Identify which cell holds the provided text, then report its [x, y] central coordinate. 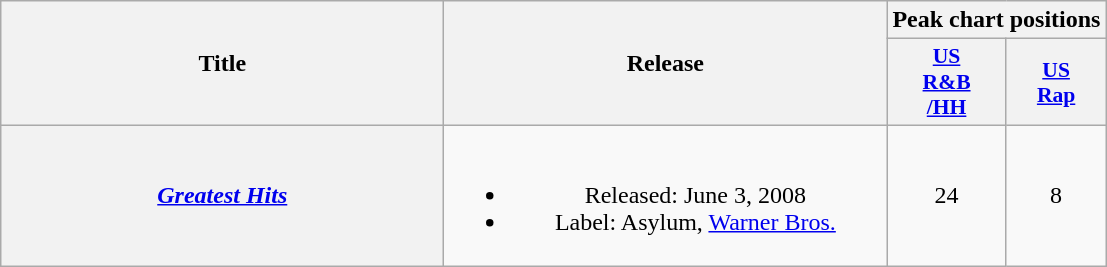
USRap [1056, 82]
Peak chart positions [996, 20]
Released: June 3, 2008Label: Asylum, Warner Bros. [666, 195]
Release [666, 64]
Title [222, 64]
24 [946, 195]
Greatest Hits [222, 195]
8 [1056, 195]
USR&B/HH [946, 82]
